From the cell containing the given text, extract its center point as [X, Y] coordinate. 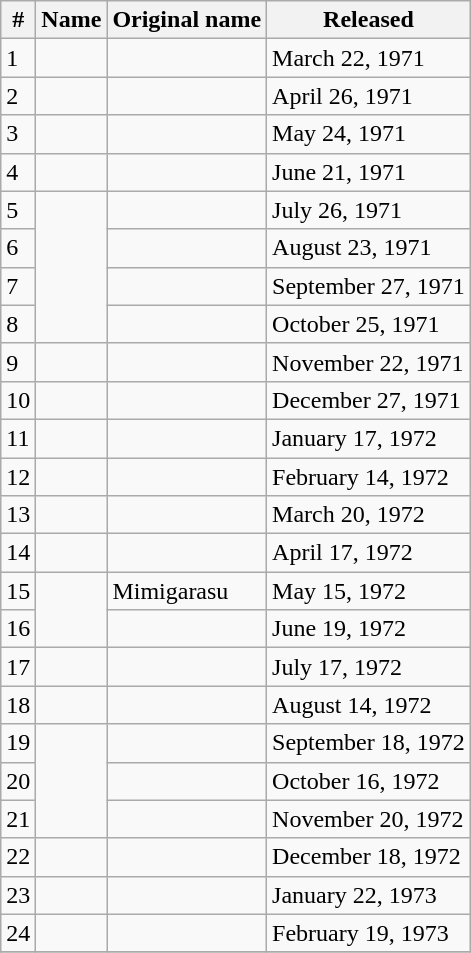
18 [18, 705]
20 [18, 781]
3 [18, 134]
Released [369, 20]
August 14, 1972 [369, 705]
August 23, 1971 [369, 248]
11 [18, 438]
Original name [187, 20]
23 [18, 895]
June 19, 1972 [369, 629]
April 17, 1972 [369, 553]
December 27, 1971 [369, 400]
15 [18, 591]
5 [18, 210]
1 [18, 58]
24 [18, 933]
November 20, 1972 [369, 819]
9 [18, 362]
17 [18, 667]
March 22, 1971 [369, 58]
February 14, 1972 [369, 477]
May 15, 1972 [369, 591]
16 [18, 629]
May 24, 1971 [369, 134]
June 21, 1971 [369, 172]
13 [18, 515]
September 27, 1971 [369, 286]
July 26, 1971 [369, 210]
Name [72, 20]
19 [18, 743]
8 [18, 324]
April 26, 1971 [369, 96]
14 [18, 553]
4 [18, 172]
10 [18, 400]
January 17, 1972 [369, 438]
October 25, 1971 [369, 324]
September 18, 1972 [369, 743]
21 [18, 819]
January 22, 1973 [369, 895]
# [18, 20]
November 22, 1971 [369, 362]
12 [18, 477]
7 [18, 286]
July 17, 1972 [369, 667]
December 18, 1972 [369, 857]
22 [18, 857]
October 16, 1972 [369, 781]
Mimigarasu [187, 591]
March 20, 1972 [369, 515]
February 19, 1973 [369, 933]
2 [18, 96]
6 [18, 248]
